Output the (X, Y) coordinate of the center of the cell containing the given text.  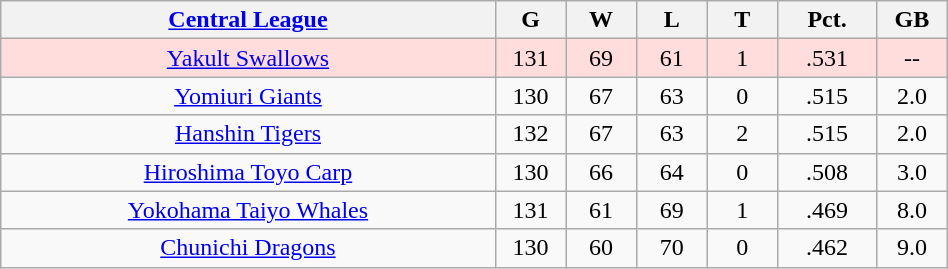
T (742, 20)
G (530, 20)
66 (602, 172)
Yokohama Taiyo Whales (248, 210)
60 (602, 248)
GB (912, 20)
132 (530, 134)
Central League (248, 20)
L (672, 20)
8.0 (912, 210)
Hanshin Tigers (248, 134)
Yomiuri Giants (248, 96)
3.0 (912, 172)
Yakult Swallows (248, 58)
Pct. (828, 20)
.531 (828, 58)
70 (672, 248)
2 (742, 134)
.462 (828, 248)
.508 (828, 172)
Chunichi Dragons (248, 248)
.469 (828, 210)
-- (912, 58)
W (602, 20)
Hiroshima Toyo Carp (248, 172)
64 (672, 172)
9.0 (912, 248)
